Locate the cell with the specified text and output its (x, y) center coordinate. 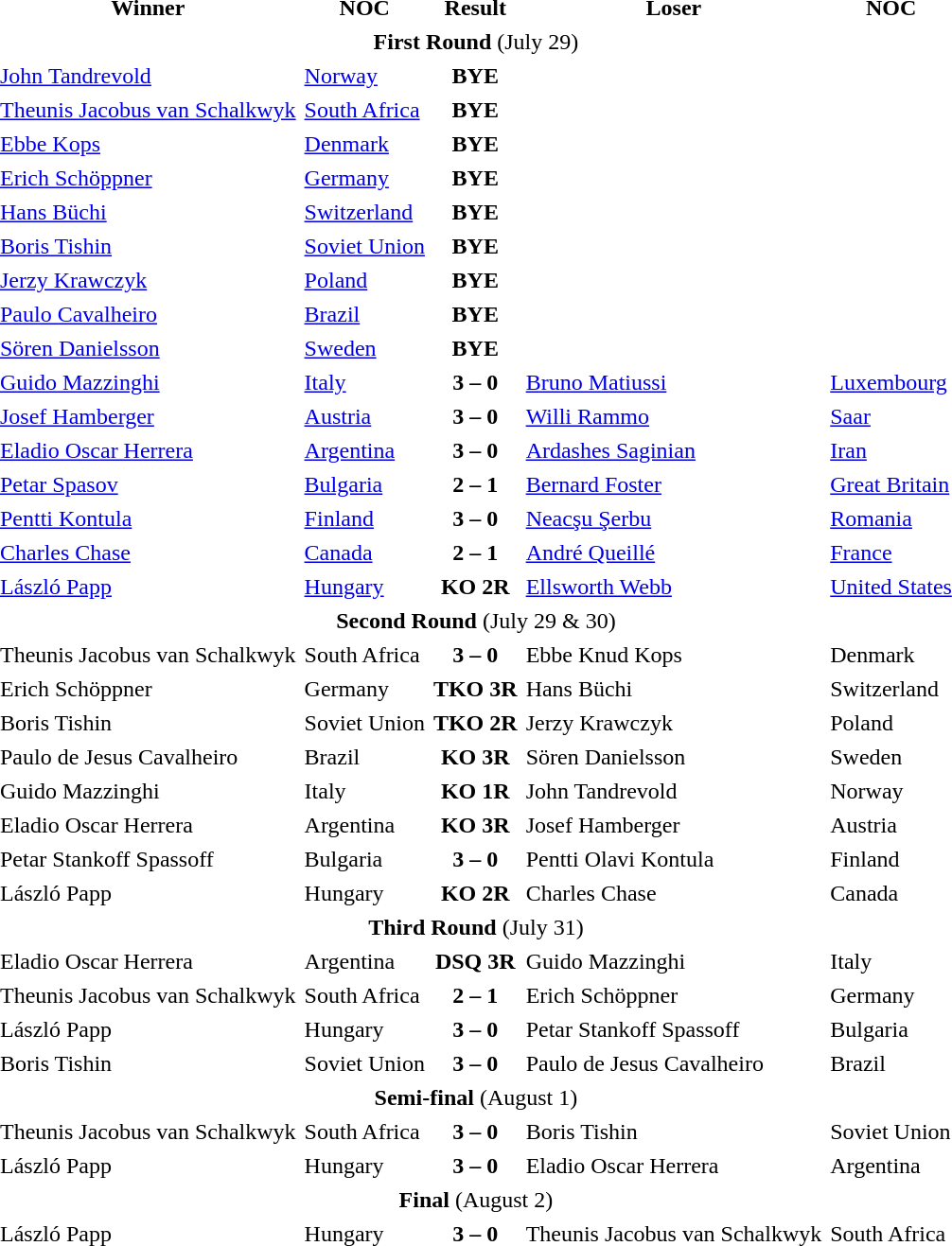
Josef Hamberger (674, 825)
Ellsworth Webb (674, 587)
Denmark (365, 144)
Neacşu Şerbu (674, 518)
Erich Schöppner (674, 995)
Pentti Olavi Kontula (674, 859)
Paulo de Jesus Cavalheiro (674, 1063)
Ebbe Knud Kops (674, 655)
KO 1R (475, 791)
Finland (365, 518)
Eladio Oscar Herrera (674, 1166)
Boris Tishin (674, 1132)
Bruno Matiussi (674, 382)
Poland (365, 280)
DSQ 3R (475, 961)
Bernard Foster (674, 484)
Sören Danielsson (674, 757)
Canada (365, 553)
John Tandrevold (674, 791)
Willi Rammo (674, 416)
Austria (365, 416)
TKO 2R (475, 723)
André Queillé (674, 553)
Guido Mazzinghi (674, 961)
TKO 3R (475, 689)
Sweden (365, 348)
Charles Chase (674, 893)
Switzerland (365, 212)
Petar Stankoff Spassoff (674, 1029)
Hans Büchi (674, 689)
Jerzy Krawczyk (674, 723)
Norway (365, 76)
Ardashes Saginian (674, 450)
